Pinpoint the cell where the given text exists, returning its [X, Y] midpoint coordinate. 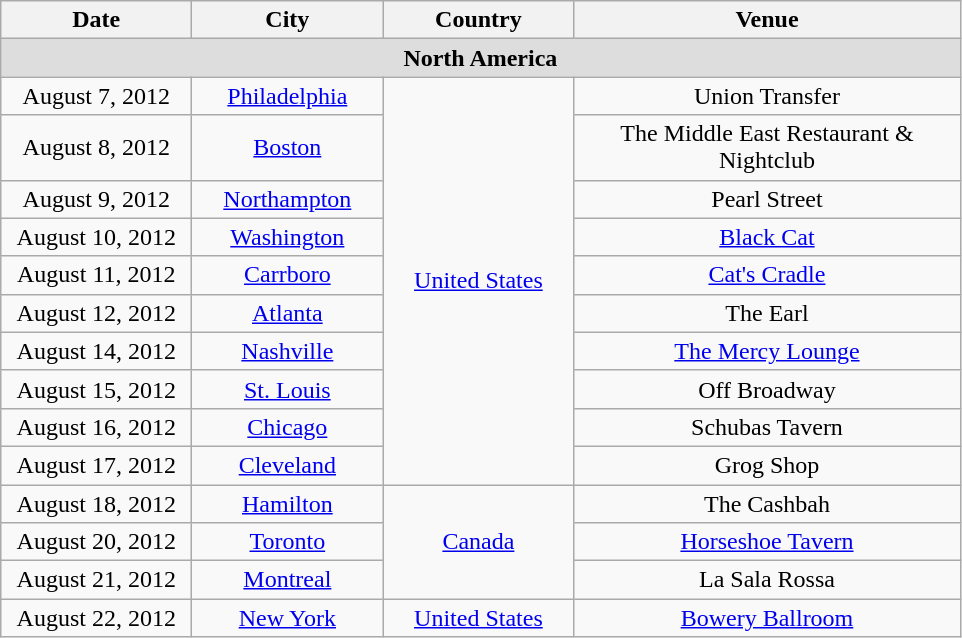
August 21, 2012 [96, 580]
Union Transfer [767, 96]
August 15, 2012 [96, 389]
Schubas Tavern [767, 427]
August 12, 2012 [96, 313]
Horseshoe Tavern [767, 542]
August 9, 2012 [96, 199]
Venue [767, 20]
Canada [478, 541]
August 11, 2012 [96, 275]
August 10, 2012 [96, 237]
City [288, 20]
Country [478, 20]
August 18, 2012 [96, 503]
The Mercy Lounge [767, 351]
St. Louis [288, 389]
Toronto [288, 542]
Northampton [288, 199]
New York [288, 618]
August 20, 2012 [96, 542]
Carrboro [288, 275]
The Earl [767, 313]
Cat's Cradle [767, 275]
August 16, 2012 [96, 427]
North America [480, 58]
Hamilton [288, 503]
Boston [288, 148]
The Middle East Restaurant & Nightclub [767, 148]
Off Broadway [767, 389]
Nashville [288, 351]
Washington [288, 237]
August 7, 2012 [96, 96]
August 8, 2012 [96, 148]
Atlanta [288, 313]
Pearl Street [767, 199]
August 17, 2012 [96, 465]
The Cashbah [767, 503]
La Sala Rossa [767, 580]
Montreal [288, 580]
Chicago [288, 427]
Cleveland [288, 465]
Grog Shop [767, 465]
August 22, 2012 [96, 618]
Bowery Ballroom [767, 618]
Date [96, 20]
August 14, 2012 [96, 351]
Black Cat [767, 237]
Philadelphia [288, 96]
